Identify which cell holds the provided text, then report its (X, Y) central coordinate. 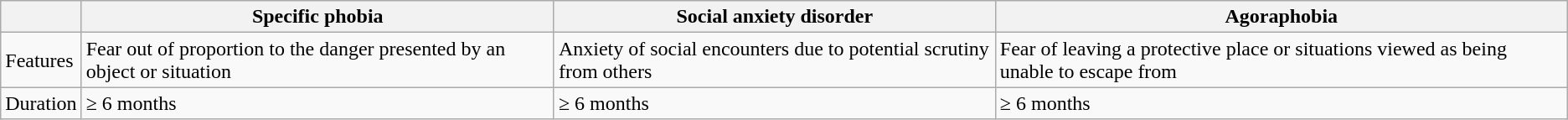
Features (41, 60)
Agoraphobia (1282, 17)
Anxiety of social encounters due to potential scrutiny from others (774, 60)
Duration (41, 103)
Fear out of proportion to the danger presented by an object or situation (317, 60)
Specific phobia (317, 17)
Fear of leaving a protective place or situations viewed as being unable to escape from (1282, 60)
Social anxiety disorder (774, 17)
